Identify which cell holds the provided text, then report its [X, Y] central coordinate. 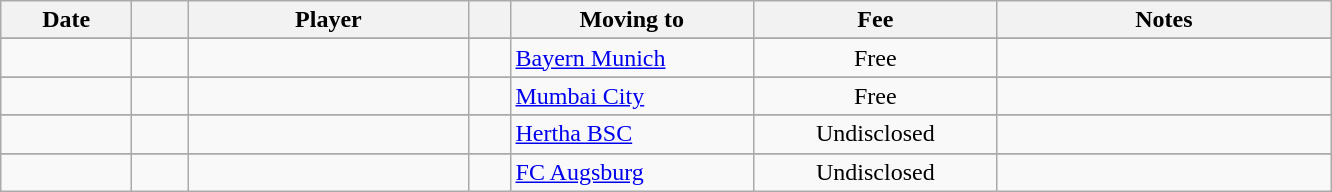
Date [66, 20]
Player [328, 20]
FC Augsburg [632, 172]
Bayern Munich [632, 58]
Notes [1164, 20]
Moving to [632, 20]
Mumbai City [632, 96]
Hertha BSC [632, 134]
Fee [876, 20]
